Identify which cell holds the provided text, then report its [X, Y] central coordinate. 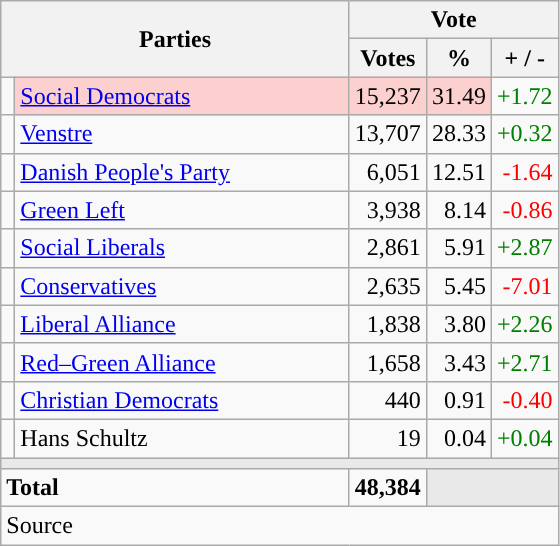
3,938 [388, 210]
% [458, 58]
-0.40 [524, 400]
2,861 [388, 248]
31.49 [458, 96]
15,237 [388, 96]
1,838 [388, 324]
Total [176, 488]
Social Democrats [182, 96]
3.80 [458, 324]
6,051 [388, 172]
+0.32 [524, 134]
0.91 [458, 400]
28.33 [458, 134]
Hans Schultz [182, 438]
5.91 [458, 248]
Vote [454, 20]
0.04 [458, 438]
-0.86 [524, 210]
+1.72 [524, 96]
Venstre [182, 134]
8.14 [458, 210]
5.45 [458, 286]
Social Liberals [182, 248]
Red–Green Alliance [182, 362]
Liberal Alliance [182, 324]
-7.01 [524, 286]
Parties [176, 39]
+0.04 [524, 438]
+2.26 [524, 324]
Conservatives [182, 286]
440 [388, 400]
3.43 [458, 362]
Votes [388, 58]
19 [388, 438]
-1.64 [524, 172]
1,658 [388, 362]
2,635 [388, 286]
Green Left [182, 210]
+2.71 [524, 362]
Danish People's Party [182, 172]
12.51 [458, 172]
Christian Democrats [182, 400]
13,707 [388, 134]
Source [280, 526]
+2.87 [524, 248]
48,384 [388, 488]
+ / - [524, 58]
